For the text-containing cell, return its midpoint in [x, y] coordinate format. 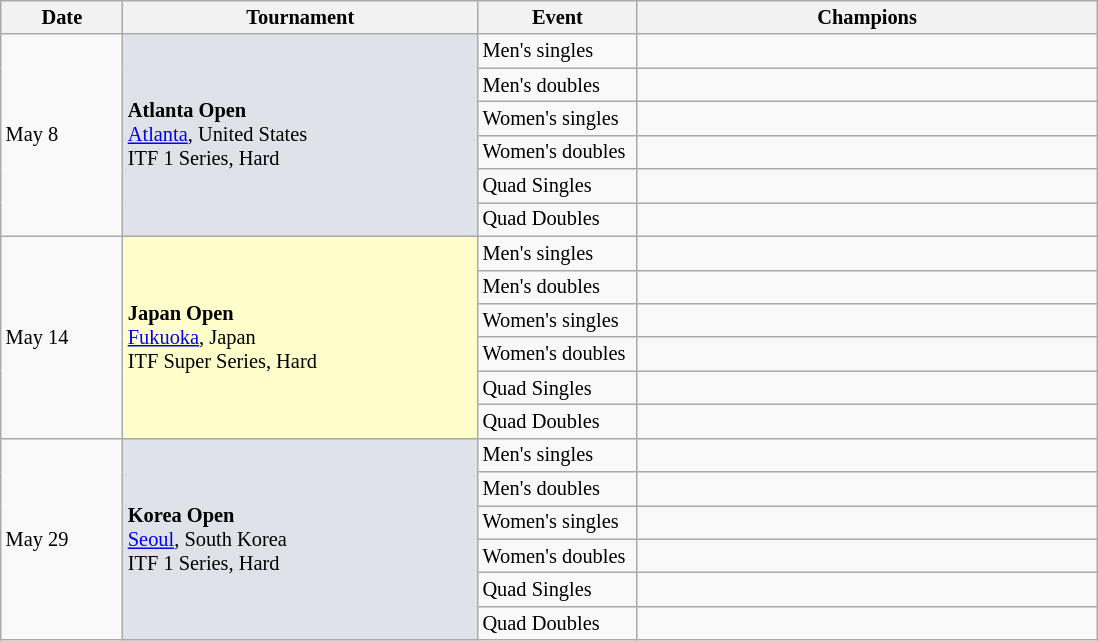
May 14 [62, 337]
Tournament [300, 17]
Japan Open Fukuoka, JapanITF Super Series, Hard [300, 337]
May 29 [62, 539]
Korea Open Seoul, South KoreaITF 1 Series, Hard [300, 539]
Champions [867, 17]
Atlanta Open Atlanta, United StatesITF 1 Series, Hard [300, 135]
Event [558, 17]
Date [62, 17]
May 8 [62, 135]
